From the cell containing the given text, extract its center point as [x, y] coordinate. 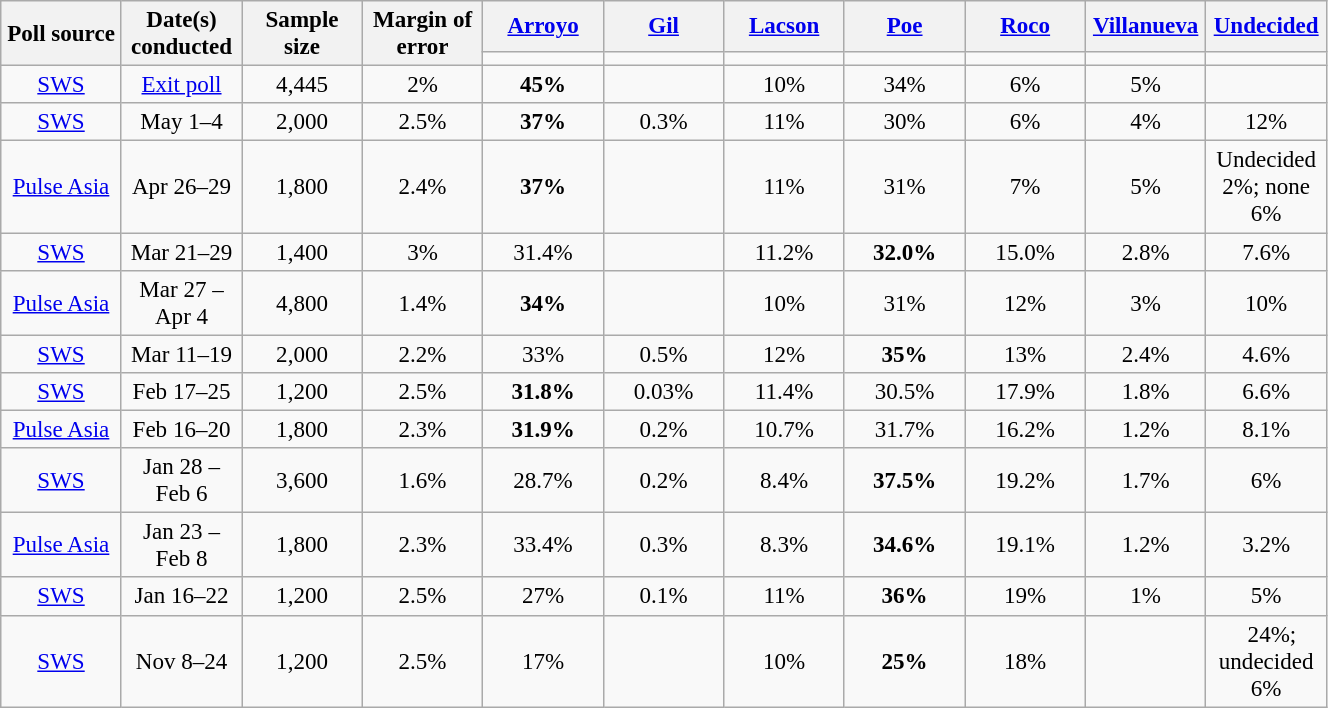
31.4% [544, 252]
33.4% [544, 546]
24%; undecided 6% [1266, 661]
31.7% [904, 430]
7.6% [1266, 252]
31.9% [544, 430]
0.03% [664, 392]
Mar 21–29 [182, 252]
0.5% [664, 354]
1% [1146, 597]
3,600 [302, 480]
1.6% [422, 480]
2.2% [422, 354]
Feb 17–25 [182, 392]
7% [1026, 187]
Gil [664, 26]
37.5% [904, 480]
Undecided 2%; none 6% [1266, 187]
36% [904, 597]
8.4% [784, 480]
19.2% [1026, 480]
Jan 23 – Feb 8 [182, 546]
2% [422, 85]
18% [1026, 661]
32.0% [904, 252]
Jan 28 – Feb 6 [182, 480]
30.5% [904, 392]
Undecided [1266, 26]
19.1% [1026, 546]
1.8% [1146, 392]
34.6% [904, 546]
Samplesize [302, 34]
Nov 8–24 [182, 661]
25% [904, 661]
1.4% [422, 304]
Margin oferror [422, 34]
13% [1026, 354]
Lacson [784, 26]
4,800 [302, 304]
4,445 [302, 85]
17% [544, 661]
17.9% [1026, 392]
33% [544, 354]
35% [904, 354]
May 1–4 [182, 122]
2.8% [1146, 252]
11.4% [784, 392]
0.1% [664, 597]
Date(s) conducted [182, 34]
11.2% [784, 252]
Roco [1026, 26]
30% [904, 122]
3.2% [1266, 546]
Jan 16–22 [182, 597]
10.7% [784, 430]
Mar 11–19 [182, 354]
Feb 16–20 [182, 430]
1.7% [1146, 480]
19% [1026, 597]
Arroyo [544, 26]
Mar 27 – Apr 4 [182, 304]
1,400 [302, 252]
Exit poll [182, 85]
Poe [904, 26]
45% [544, 85]
15.0% [1026, 252]
6.6% [1266, 392]
4.6% [1266, 354]
16.2% [1026, 430]
8.1% [1266, 430]
Apr 26–29 [182, 187]
31.8% [544, 392]
Poll source [62, 34]
4% [1146, 122]
Villanueva [1146, 26]
27% [544, 597]
28.7% [544, 480]
8.3% [784, 546]
